Provide the (X, Y) coordinate of the cell's center where the given text is located.  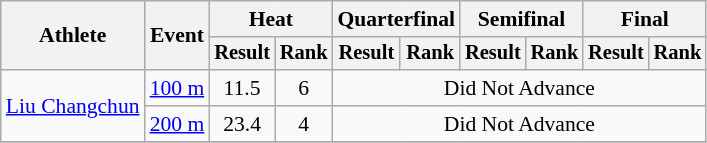
100 m (178, 88)
Event (178, 36)
Semifinal (522, 19)
Heat (270, 19)
11.5 (242, 88)
200 m (178, 124)
23.4 (242, 124)
Final (644, 19)
Liu Changchun (73, 106)
Athlete (73, 36)
6 (304, 88)
4 (304, 124)
Quarterfinal (396, 19)
